Extract the [X, Y] coordinate from the center of the cell holding the provided text.  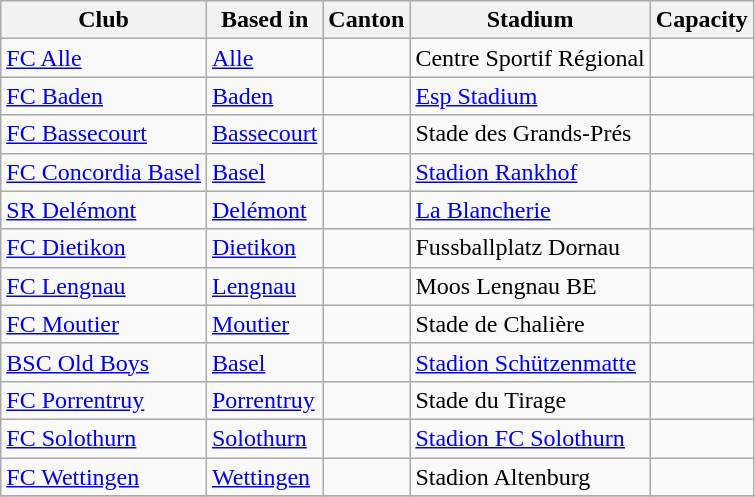
Stade des Grands-Prés [530, 134]
La Blancherie [530, 210]
Centre Sportif Régional [530, 58]
Stade de Chalière [530, 324]
Wettingen [264, 477]
Based in [264, 20]
SR Delémont [104, 210]
FC Solothurn [104, 438]
BSC Old Boys [104, 362]
Esp Stadium [530, 96]
Moutier [264, 324]
Stadion Rankhof [530, 172]
FC Alle [104, 58]
Moos Lengnau BE [530, 286]
Alle [264, 58]
FC Dietikon [104, 248]
Stade du Tirage [530, 400]
Lengnau [264, 286]
FC Concordia Basel [104, 172]
Fussballplatz Dornau [530, 248]
Bassecourt [264, 134]
Baden [264, 96]
FC Lengnau [104, 286]
FC Moutier [104, 324]
FC Porrentruy [104, 400]
Stadium [530, 20]
Club [104, 20]
FC Wettingen [104, 477]
Stadion Altenburg [530, 477]
Stadion Schützenmatte [530, 362]
Solothurn [264, 438]
Stadion FC Solothurn [530, 438]
Capacity [702, 20]
Porrentruy [264, 400]
FC Bassecourt [104, 134]
Canton [366, 20]
Dietikon [264, 248]
FC Baden [104, 96]
Delémont [264, 210]
